Output the (x, y) coordinate of the center of the cell containing the given text.  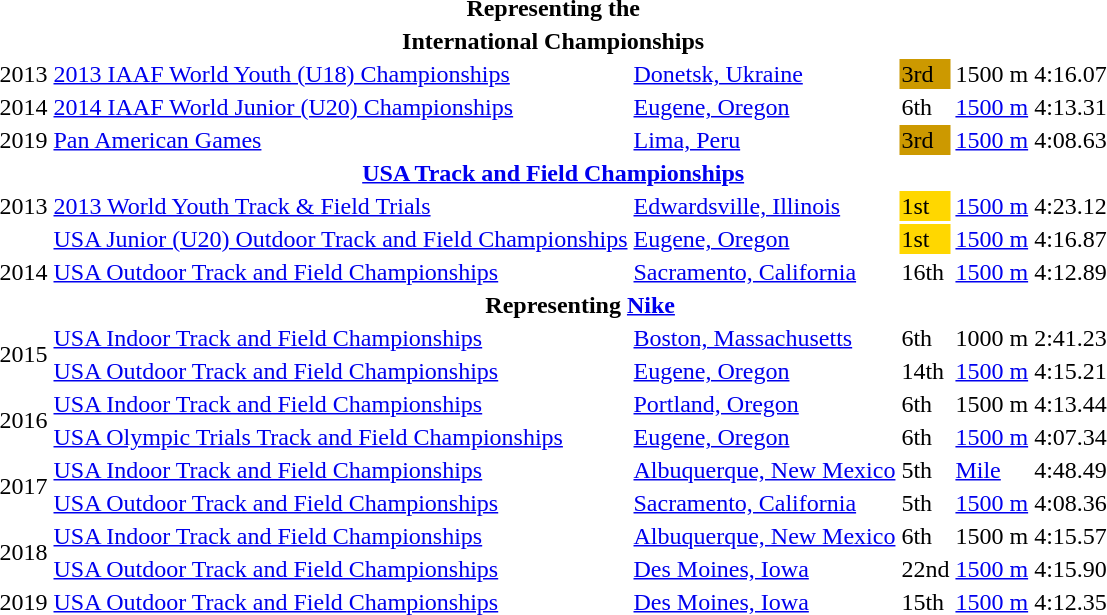
Portland, Oregon (764, 404)
Boston, Massachusetts (764, 338)
Pan American Games (340, 140)
Lima, Peru (764, 140)
16th (926, 272)
2013 World Youth Track & Field Trials (340, 206)
2013 IAAF World Youth (U18) Championships (340, 74)
22nd (926, 569)
Donetsk, Ukraine (764, 74)
14th (926, 371)
1000 m (992, 338)
Mile (992, 470)
USA Olympic Trials Track and Field Championships (340, 437)
Edwardsville, Illinois (764, 206)
Des Moines, Iowa (764, 569)
USA Junior (U20) Outdoor Track and Field Championships (340, 239)
2014 IAAF World Junior (U20) Championships (340, 107)
